Find where the given text appears and provide that cell's center as [X, Y] coordinate. 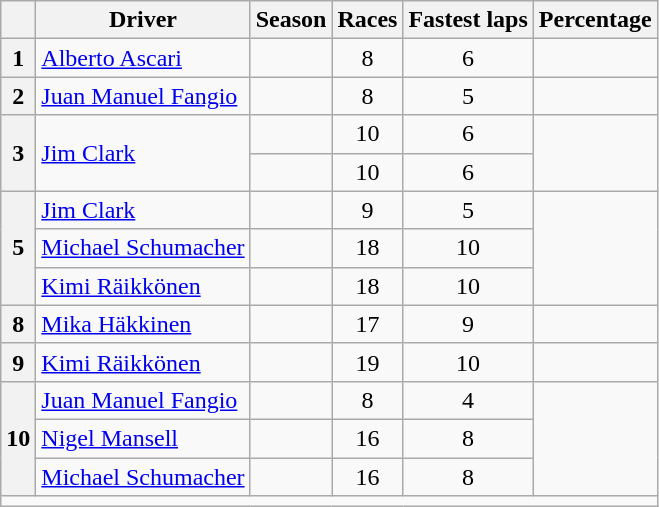
3 [18, 153]
Nigel Mansell [143, 438]
Races [368, 20]
Season [291, 20]
19 [368, 362]
17 [368, 324]
1 [18, 58]
4 [468, 400]
Mika Häkkinen [143, 324]
Alberto Ascari [143, 58]
2 [18, 96]
Percentage [595, 20]
Driver [143, 20]
Fastest laps [468, 20]
